Extract the (X, Y) coordinate from the center of the cell holding the provided text.  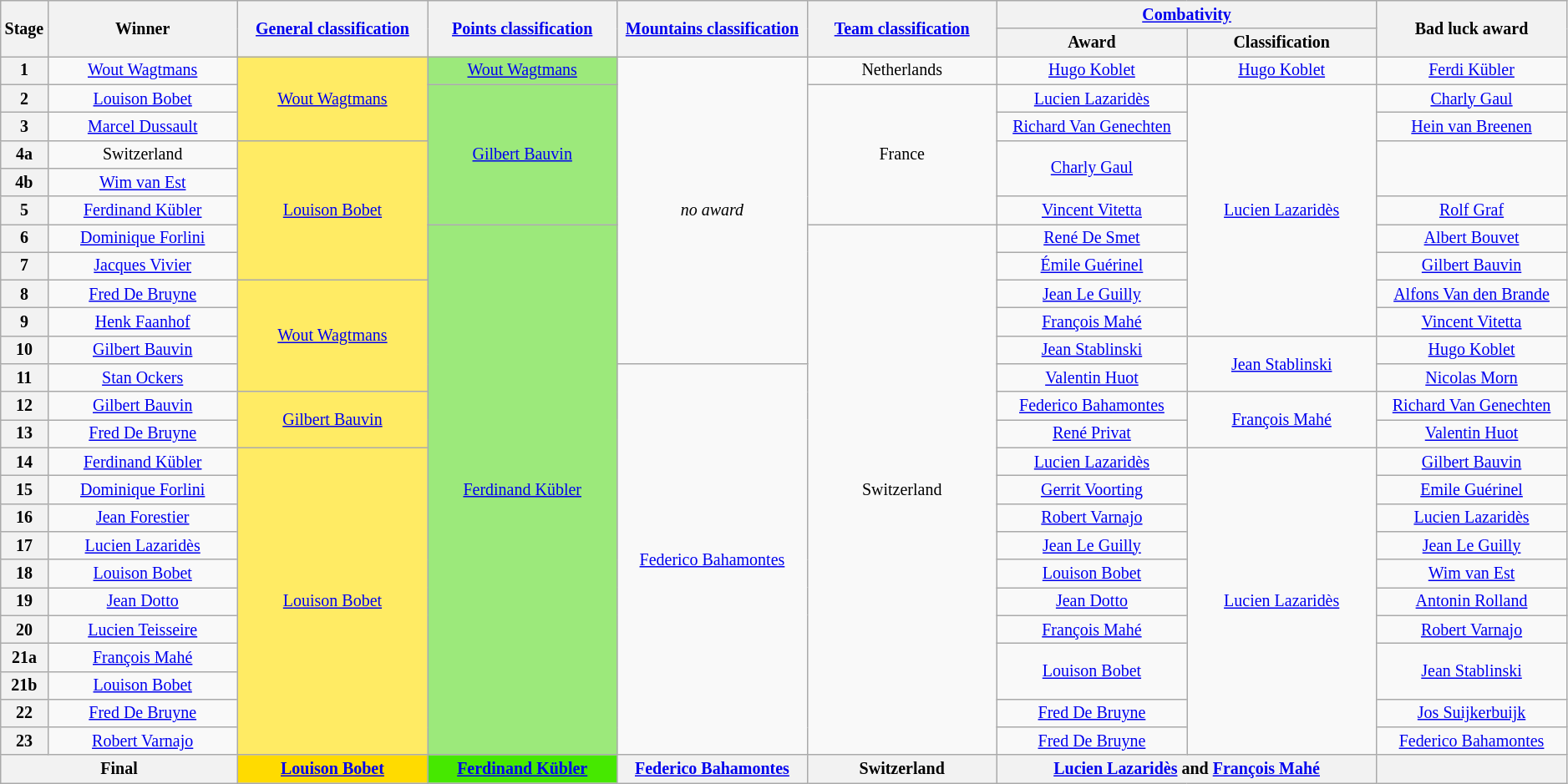
Netherlands (902, 70)
Jos Suijkerbuijk (1472, 713)
14 (24, 463)
Nicolas Morn (1472, 377)
4b (24, 182)
Stage (24, 28)
19 (24, 601)
1 (24, 70)
Winner (142, 28)
Hein van Breenen (1472, 127)
Gerrit Voorting (1091, 489)
Mountains classification (712, 28)
Classification (1281, 43)
Rolf Graf (1472, 210)
6 (24, 239)
10 (24, 351)
Bad luck award (1472, 28)
Award (1091, 43)
Antonin Rolland (1472, 601)
4a (24, 154)
3 (24, 127)
Marcel Dussault (142, 127)
Lucien Lazaridès and François Mahé (1186, 770)
Combativity (1186, 15)
France (902, 154)
Jacques Vivier (142, 266)
11 (24, 377)
9 (24, 322)
Jean Forestier (142, 518)
Final (119, 770)
Henk Faanhof (142, 322)
16 (24, 518)
2 (24, 99)
8 (24, 294)
23 (24, 741)
Ferdi Kübler (1472, 70)
General classification (332, 28)
22 (24, 713)
Points classification (523, 28)
Lucien Teisseire (142, 630)
René De Smet (1091, 239)
René Privat (1091, 434)
21a (24, 658)
Team classification (902, 28)
13 (24, 434)
18 (24, 573)
Stan Ockers (142, 377)
no award (712, 210)
21b (24, 685)
Alfons Van den Brande (1472, 294)
7 (24, 266)
20 (24, 630)
Albert Bouvet (1472, 239)
Emile Guérinel (1472, 489)
5 (24, 210)
17 (24, 546)
12 (24, 406)
15 (24, 489)
Émile Guérinel (1091, 266)
